Extract the [x, y] coordinate from the center of the cell holding the provided text.  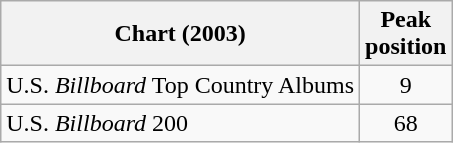
U.S. Billboard Top Country Albums [180, 85]
Chart (2003) [180, 34]
9 [406, 85]
Peakposition [406, 34]
68 [406, 123]
U.S. Billboard 200 [180, 123]
